Scan for the cell matching the given text and deliver its (x, y) coordinate at center. 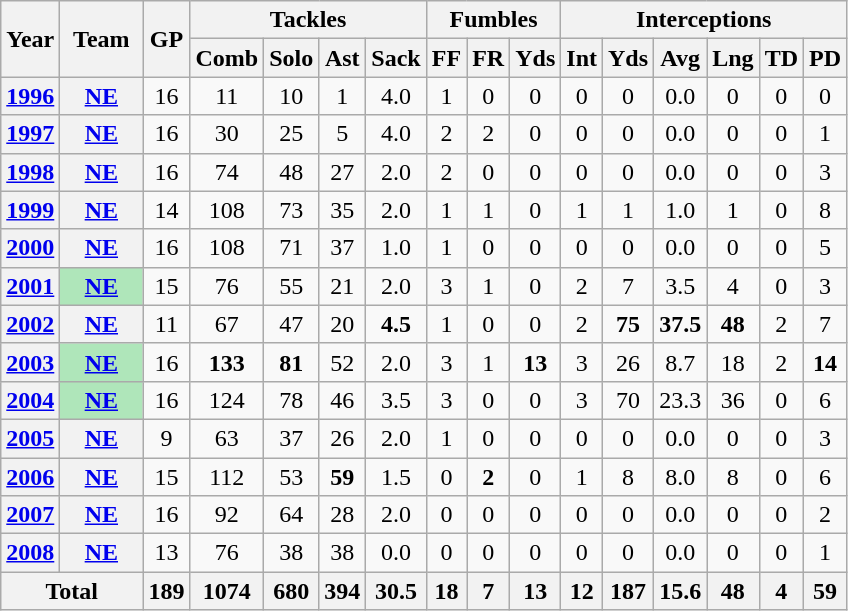
25 (292, 134)
Comb (227, 58)
1999 (30, 210)
2001 (30, 286)
4.5 (396, 324)
Ast (342, 58)
Int (582, 58)
187 (628, 591)
TD (781, 58)
2004 (30, 400)
133 (227, 362)
Sack (396, 58)
35 (342, 210)
Team (102, 39)
680 (292, 591)
30.5 (396, 591)
37.5 (680, 324)
GP (166, 39)
2006 (30, 477)
46 (342, 400)
75 (628, 324)
55 (292, 286)
Total (72, 591)
394 (342, 591)
20 (342, 324)
2007 (30, 515)
52 (342, 362)
74 (227, 172)
21 (342, 286)
70 (628, 400)
1998 (30, 172)
27 (342, 172)
Lng (733, 58)
2002 (30, 324)
63 (227, 438)
8.7 (680, 362)
47 (292, 324)
30 (227, 134)
28 (342, 515)
81 (292, 362)
8.0 (680, 477)
36 (733, 400)
112 (227, 477)
2005 (30, 438)
53 (292, 477)
2008 (30, 553)
92 (227, 515)
1996 (30, 96)
Avg (680, 58)
9 (166, 438)
Tackles (308, 20)
1997 (30, 134)
PD (826, 58)
71 (292, 248)
Year (30, 39)
1074 (227, 591)
FR (488, 58)
Fumbles (494, 20)
67 (227, 324)
2000 (30, 248)
15.6 (680, 591)
64 (292, 515)
73 (292, 210)
Interceptions (704, 20)
23.3 (680, 400)
124 (227, 400)
78 (292, 400)
Solo (292, 58)
FF (446, 58)
10 (292, 96)
189 (166, 591)
1.5 (396, 477)
12 (582, 591)
2003 (30, 362)
